For the text-containing cell, return its midpoint in [X, Y] coordinate format. 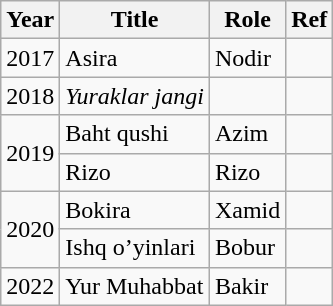
Yur Muhabbat [135, 286]
2018 [30, 96]
Xamid [247, 210]
2022 [30, 286]
Azim [247, 134]
Yuraklar jangi [135, 96]
Bakir [247, 286]
Asira [135, 58]
Year [30, 20]
2017 [30, 58]
Nodir [247, 58]
2020 [30, 229]
2019 [30, 153]
Baht qushi [135, 134]
Bobur [247, 248]
Role [247, 20]
Ref [310, 20]
Bokira [135, 210]
Title [135, 20]
Ishq o’yinlari [135, 248]
